Output the (x, y) coordinate of the center of the cell containing the given text.  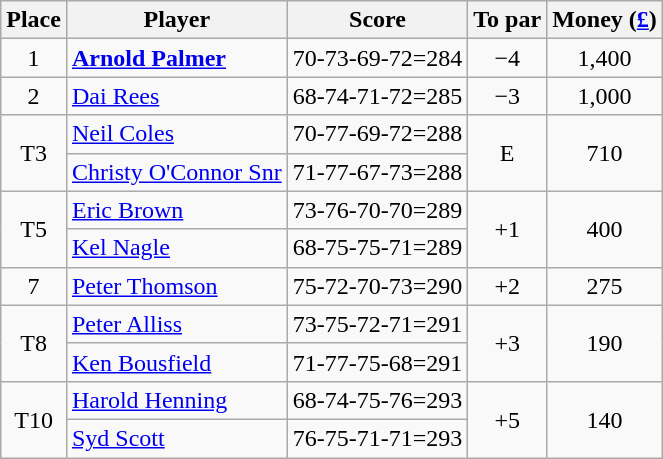
73-76-70-70=289 (378, 210)
190 (605, 343)
Dai Rees (176, 96)
E (508, 153)
Place (34, 20)
275 (605, 286)
1,400 (605, 58)
T5 (34, 229)
T8 (34, 343)
Money (£) (605, 20)
+2 (508, 286)
Christy O'Connor Snr (176, 172)
−3 (508, 96)
+1 (508, 229)
T10 (34, 419)
Harold Henning (176, 400)
1 (34, 58)
75-72-70-73=290 (378, 286)
68-74-75-76=293 (378, 400)
1,000 (605, 96)
76-75-71-71=293 (378, 438)
Arnold Palmer (176, 58)
Score (378, 20)
140 (605, 419)
+5 (508, 419)
Kel Nagle (176, 248)
71-77-75-68=291 (378, 362)
Ken Bousfield (176, 362)
Player (176, 20)
T3 (34, 153)
−4 (508, 58)
73-75-72-71=291 (378, 324)
Neil Coles (176, 134)
400 (605, 229)
68-75-75-71=289 (378, 248)
Peter Thomson (176, 286)
68-74-71-72=285 (378, 96)
+3 (508, 343)
2 (34, 96)
71-77-67-73=288 (378, 172)
Peter Alliss (176, 324)
70-77-69-72=288 (378, 134)
7 (34, 286)
To par (508, 20)
710 (605, 153)
Eric Brown (176, 210)
70-73-69-72=284 (378, 58)
Syd Scott (176, 438)
